Detect which cell encompasses the target text, then output its [X, Y] center coordinate. 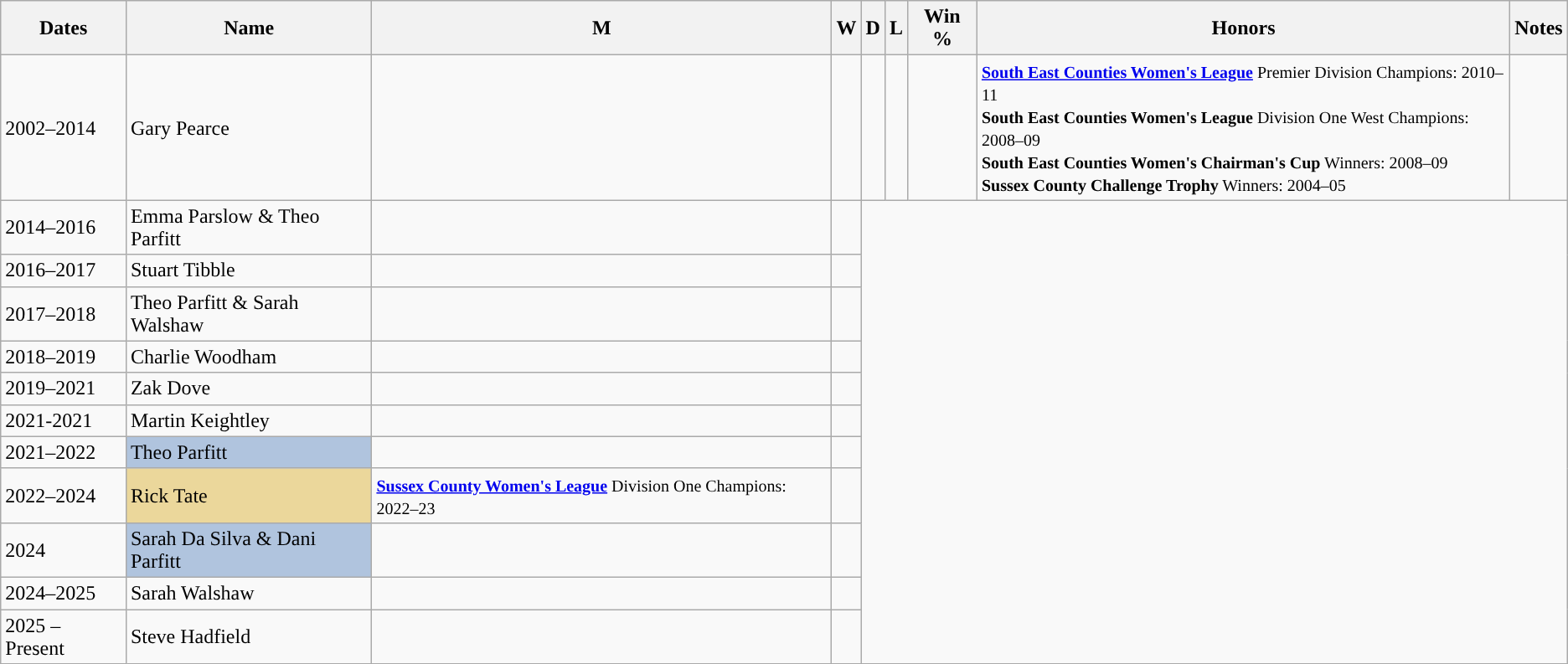
Notes [1539, 28]
2014–2016 [64, 228]
Emma Parslow & Theo Parfitt [249, 228]
2025 – Present [64, 636]
Zak Dove [249, 389]
2002–2014 [64, 127]
2016–2017 [64, 270]
Rick Tate [249, 496]
Sarah Da Silva & Dani Parfitt [249, 549]
2024 [64, 549]
Win % [941, 28]
Gary Pearce [249, 127]
L [896, 28]
W [846, 28]
M [601, 28]
Name [249, 28]
Sarah Walshaw [249, 593]
2019–2021 [64, 389]
Steve Hadfield [249, 636]
Charlie Woodham [249, 357]
Theo Parfitt & Sarah Walshaw [249, 313]
2024–2025 [64, 593]
2018–2019 [64, 357]
2021–2022 [64, 452]
Stuart Tibble [249, 270]
2021-2021 [64, 420]
Sussex County Women's League Division One Champions: 2022–23 [601, 496]
2022–2024 [64, 496]
2017–2018 [64, 313]
Honors [1243, 28]
Theo Parfitt [249, 452]
D [873, 28]
Dates [64, 28]
Martin Keightley [249, 420]
